From the cell containing the given text, extract its center point as [x, y] coordinate. 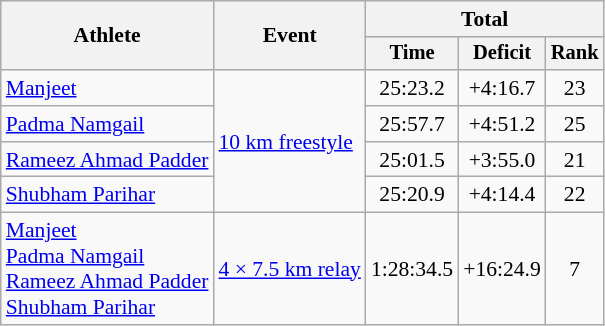
Rameez Ahmad Padder [108, 160]
+3:55.0 [502, 160]
+4:51.2 [502, 124]
Padma Namgail [108, 124]
Deficit [502, 54]
Time [412, 54]
7 [575, 269]
22 [575, 195]
ManjeetPadma NamgailRameez Ahmad PadderShubham Parihar [108, 269]
25:57.7 [412, 124]
23 [575, 88]
25:23.2 [412, 88]
Athlete [108, 36]
+4:14.4 [502, 195]
25:01.5 [412, 160]
+4:16.7 [502, 88]
25 [575, 124]
10 km freestyle [289, 141]
Shubham Parihar [108, 195]
1:28:34.5 [412, 269]
Event [289, 36]
Total [485, 19]
Manjeet [108, 88]
21 [575, 160]
Rank [575, 54]
+16:24.9 [502, 269]
25:20.9 [412, 195]
4 × 7.5 km relay [289, 269]
